For the text-containing cell, return its midpoint in (x, y) coordinate format. 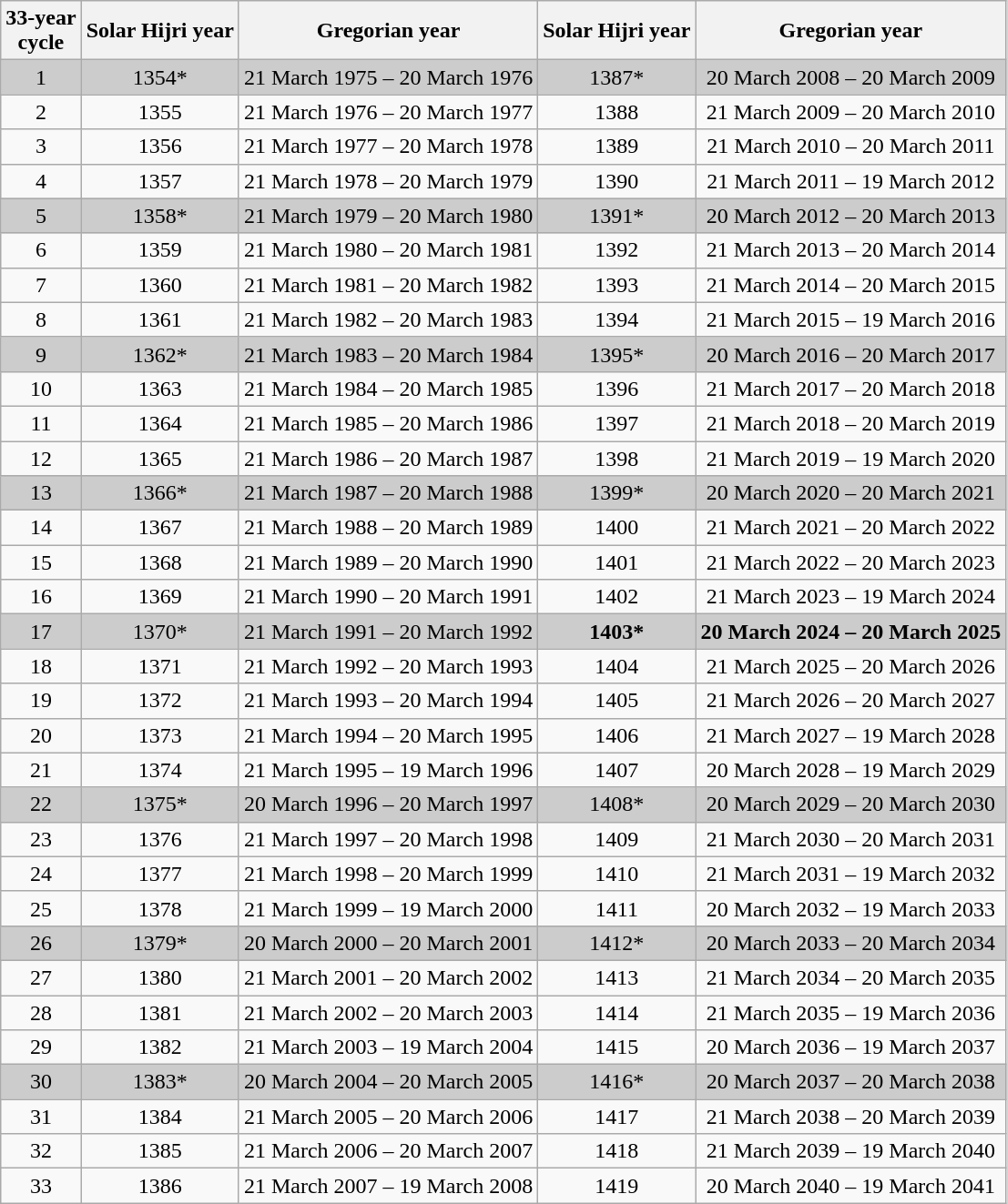
1384 (160, 1117)
1389 (617, 147)
1382 (160, 1047)
1414 (617, 1013)
1374 (160, 770)
1355 (160, 112)
21 March 2015 – 19 March 2016 (850, 319)
1358* (160, 216)
16 (41, 597)
21 March 2013 – 20 March 2014 (850, 250)
21 March 1999 – 19 March 2000 (388, 908)
21 March 2003 – 19 March 2004 (388, 1047)
1416* (617, 1082)
21 (41, 770)
21 March 2023 – 19 March 2024 (850, 597)
1403* (617, 632)
1367 (160, 528)
21 March 2011 – 19 March 2012 (850, 181)
1375* (160, 804)
11 (41, 423)
21 March 1986 – 20 March 1987 (388, 458)
21 March 1994 – 20 March 1995 (388, 735)
1417 (617, 1117)
17 (41, 632)
20 March 2016 – 20 March 2017 (850, 354)
21 March 1987 – 20 March 1988 (388, 493)
21 March 2038 – 20 March 2039 (850, 1117)
1400 (617, 528)
21 March 1992 – 20 March 1993 (388, 666)
21 March 2031 – 19 March 2032 (850, 874)
21 March 1998 – 20 March 1999 (388, 874)
21 March 1988 – 20 March 1989 (388, 528)
21 March 2007 – 19 March 2008 (388, 1186)
1380 (160, 977)
1360 (160, 285)
25 (41, 908)
1379* (160, 943)
29 (41, 1047)
31 (41, 1117)
6 (41, 250)
21 March 2026 – 20 March 2027 (850, 701)
21 March 1975 – 20 March 1976 (388, 77)
1404 (617, 666)
27 (41, 977)
20 March 1996 – 20 March 1997 (388, 804)
21 March 2021 – 20 March 2022 (850, 528)
23 (41, 839)
8 (41, 319)
21 March 2030 – 20 March 2031 (850, 839)
1365 (160, 458)
1412* (617, 943)
21 March 2014 – 20 March 2015 (850, 285)
1401 (617, 562)
19 (41, 701)
21 March 2034 – 20 March 2035 (850, 977)
1393 (617, 285)
1411 (617, 908)
1386 (160, 1186)
21 March 1979 – 20 March 1980 (388, 216)
1410 (617, 874)
1405 (617, 701)
1385 (160, 1151)
21 March 1981 – 20 March 1982 (388, 285)
21 March 2027 – 19 March 2028 (850, 735)
1391* (617, 216)
1388 (617, 112)
1359 (160, 250)
1372 (160, 701)
21 March 2005 – 20 March 2006 (388, 1117)
21 March 1978 – 20 March 1979 (388, 181)
21 March 1977 – 20 March 1978 (388, 147)
1361 (160, 319)
20 March 2028 – 19 March 2029 (850, 770)
14 (41, 528)
21 March 1993 – 20 March 1994 (388, 701)
10 (41, 389)
20 March 2008 – 20 March 2009 (850, 77)
1383* (160, 1082)
33-year cycle (41, 31)
1376 (160, 839)
21 March 1985 – 20 March 1986 (388, 423)
21 March 1989 – 20 March 1990 (388, 562)
1387* (617, 77)
1398 (617, 458)
1377 (160, 874)
1390 (617, 181)
21 March 2018 – 20 March 2019 (850, 423)
21 March 1997 – 20 March 1998 (388, 839)
1366* (160, 493)
33 (41, 1186)
26 (41, 943)
1354* (160, 77)
1356 (160, 147)
1396 (617, 389)
1362* (160, 354)
1409 (617, 839)
21 March 1984 – 20 March 1985 (388, 389)
21 March 1980 – 20 March 1981 (388, 250)
1418 (617, 1151)
20 March 2012 – 20 March 2013 (850, 216)
18 (41, 666)
1408* (617, 804)
13 (41, 493)
21 March 2001 – 20 March 2002 (388, 977)
3 (41, 147)
12 (41, 458)
32 (41, 1151)
1 (41, 77)
1392 (617, 250)
20 March 2033 – 20 March 2034 (850, 943)
21 March 2022 – 20 March 2023 (850, 562)
1369 (160, 597)
21 March 1991 – 20 March 1992 (388, 632)
20 March 2020 – 20 March 2021 (850, 493)
20 March 2037 – 20 March 2038 (850, 1082)
1370* (160, 632)
21 March 2039 – 19 March 2040 (850, 1151)
1381 (160, 1013)
20 March 2029 – 20 March 2030 (850, 804)
1399* (617, 493)
7 (41, 285)
1378 (160, 908)
1406 (617, 735)
20 March 2036 – 19 March 2037 (850, 1047)
20 March 2024 – 20 March 2025 (850, 632)
1373 (160, 735)
5 (41, 216)
15 (41, 562)
21 March 1995 – 19 March 1996 (388, 770)
21 March 2035 – 19 March 2036 (850, 1013)
21 March 2010 – 20 March 2011 (850, 147)
1364 (160, 423)
1394 (617, 319)
20 March 2004 – 20 March 2005 (388, 1082)
4 (41, 181)
1402 (617, 597)
21 March 1976 – 20 March 1977 (388, 112)
1415 (617, 1047)
28 (41, 1013)
1357 (160, 181)
1397 (617, 423)
21 March 2009 – 20 March 2010 (850, 112)
1371 (160, 666)
21 March 2002 – 20 March 2003 (388, 1013)
21 March 1982 – 20 March 1983 (388, 319)
2 (41, 112)
22 (41, 804)
20 (41, 735)
21 March 2006 – 20 March 2007 (388, 1151)
30 (41, 1082)
20 March 2032 – 19 March 2033 (850, 908)
1419 (617, 1186)
21 March 2019 – 19 March 2020 (850, 458)
1368 (160, 562)
21 March 2025 – 20 March 2026 (850, 666)
21 March 2017 – 20 March 2018 (850, 389)
24 (41, 874)
20 March 2040 – 19 March 2041 (850, 1186)
21 March 1990 – 20 March 1991 (388, 597)
20 March 2000 – 20 March 2001 (388, 943)
9 (41, 354)
1413 (617, 977)
1363 (160, 389)
21 March 1983 – 20 March 1984 (388, 354)
1407 (617, 770)
1395* (617, 354)
